Scan for the cell matching the given text and deliver its (x, y) coordinate at center. 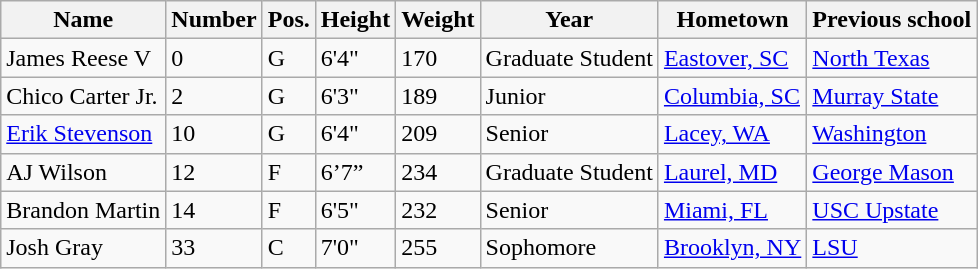
255 (438, 248)
Columbia, SC (732, 96)
7'0" (355, 248)
Height (355, 20)
189 (438, 96)
0 (214, 58)
C (288, 248)
2 (214, 96)
Eastover, SC (732, 58)
6'3" (355, 96)
33 (214, 248)
12 (214, 172)
Washington (892, 134)
Brooklyn, NY (732, 248)
Sophomore (569, 248)
Erik Stevenson (84, 134)
AJ Wilson (84, 172)
Josh Gray (84, 248)
Hometown (732, 20)
234 (438, 172)
Chico Carter Jr. (84, 96)
Year (569, 20)
Brandon Martin (84, 210)
USC Upstate (892, 210)
North Texas (892, 58)
Weight (438, 20)
Name (84, 20)
10 (214, 134)
209 (438, 134)
Junior (569, 96)
James Reese V (84, 58)
George Mason (892, 172)
Miami, FL (732, 210)
14 (214, 210)
232 (438, 210)
6’7” (355, 172)
Number (214, 20)
Laurel, MD (732, 172)
Murray State (892, 96)
6'5" (355, 210)
Pos. (288, 20)
Previous school (892, 20)
170 (438, 58)
LSU (892, 248)
Lacey, WA (732, 134)
